Pinpoint the cell where the given text exists, returning its [x, y] midpoint coordinate. 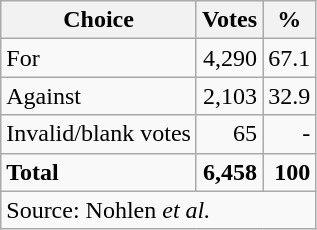
% [290, 20]
Choice [99, 20]
- [290, 134]
32.9 [290, 96]
For [99, 58]
2,103 [229, 96]
67.1 [290, 58]
Invalid/blank votes [99, 134]
100 [290, 172]
65 [229, 134]
Source: Nohlen et al. [158, 210]
Against [99, 96]
Total [99, 172]
4,290 [229, 58]
Votes [229, 20]
6,458 [229, 172]
